Detect which cell encompasses the target text, then output its (X, Y) center coordinate. 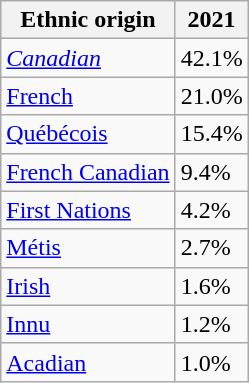
Métis (88, 248)
42.1% (212, 58)
Ethnic origin (88, 20)
21.0% (212, 96)
1.6% (212, 286)
1.0% (212, 362)
2.7% (212, 248)
Québécois (88, 134)
French Canadian (88, 172)
9.4% (212, 172)
Innu (88, 324)
15.4% (212, 134)
1.2% (212, 324)
4.2% (212, 210)
Irish (88, 286)
French (88, 96)
Acadian (88, 362)
2021 (212, 20)
Canadian (88, 58)
First Nations (88, 210)
